Search for the cell housing the specified text and yield its [x, y] center coordinate. 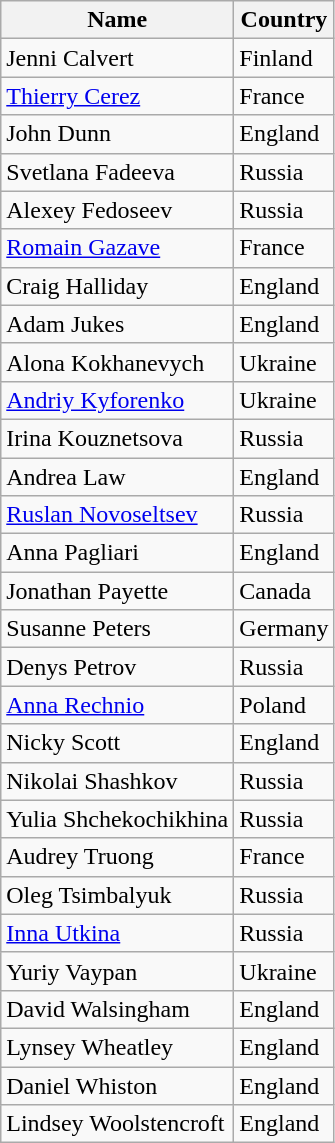
Daniel Whiston [118, 1085]
Anna Pagliari [118, 553]
David Walsingham [118, 1009]
Andrea Law [118, 477]
Alona Kokhanevych [118, 362]
Denys Petrov [118, 667]
Poland [284, 705]
Audrey Truong [118, 857]
Craig Halliday [118, 286]
Lindsey Woolstencroft [118, 1124]
Adam Jukes [118, 324]
Germany [284, 629]
Susanne Peters [118, 629]
Irina Kouznetsova [118, 438]
Anna Rechnio [118, 705]
Ruslan Novoseltsev [118, 515]
Yuriy Vaypan [118, 971]
Jonathan Payette [118, 591]
Svetlana Fadeeva [118, 172]
Country [284, 20]
Andriy Kyforenko [118, 400]
Name [118, 20]
Jenni Calvert [118, 58]
Finland [284, 58]
Thierry Cerez [118, 96]
Inna Utkina [118, 933]
Canada [284, 591]
Oleg Tsimbalyuk [118, 895]
Lynsey Wheatley [118, 1047]
Romain Gazave [118, 248]
Nikolai Shashkov [118, 781]
Alexey Fedoseev [118, 210]
Yulia Shchekochikhina [118, 819]
John Dunn [118, 134]
Nicky Scott [118, 743]
